Scan for the cell matching the given text and deliver its [x, y] coordinate at center. 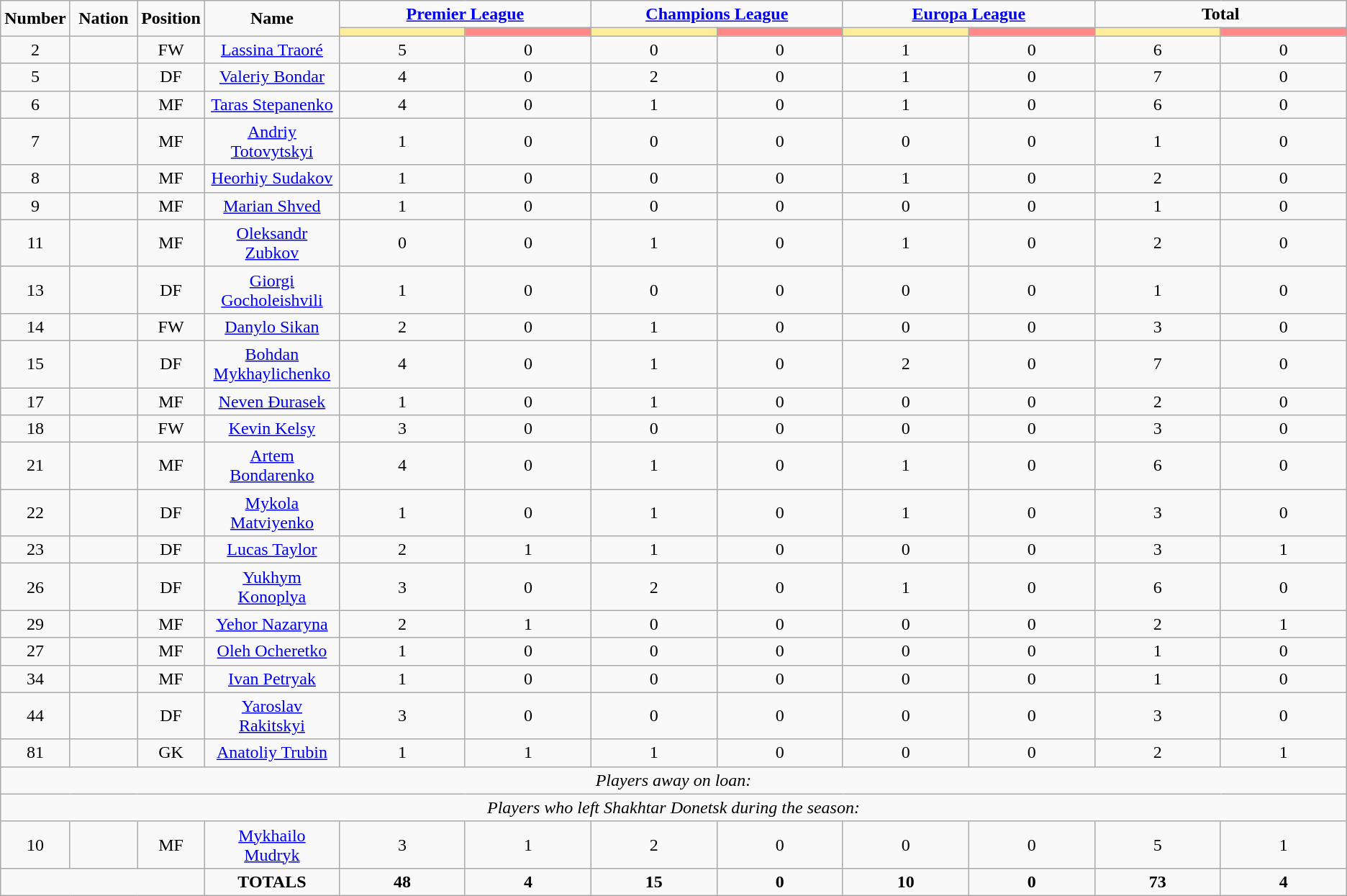
Giorgi Gocholeishvili [272, 289]
48 [402, 882]
Neven Đurasek [272, 401]
14 [35, 327]
81 [35, 753]
Mykhailo Mudryk [272, 845]
Mykola Matviyenko [272, 512]
Champions League [717, 14]
23 [35, 550]
8 [35, 178]
Yukhym Konoplya [272, 587]
17 [35, 401]
Artem Bondarenko [272, 466]
Valeriy Bondar [272, 77]
13 [35, 289]
44 [35, 715]
Lassina Traoré [272, 50]
Players who left Shakhtar Donetsk during the season: [673, 807]
Europa League [969, 14]
Yaroslav Rakitskyi [272, 715]
GK [171, 753]
18 [35, 429]
22 [35, 512]
21 [35, 466]
Andriy Totovytskyi [272, 141]
Bohdan Mykhaylichenko [272, 364]
9 [35, 206]
34 [35, 679]
Oleh Ocheretko [272, 651]
Premier League [465, 14]
Total [1220, 14]
Lucas Taylor [272, 550]
TOTALS [272, 882]
Heorhiy Sudakov [272, 178]
Yehor Nazaryna [272, 624]
27 [35, 651]
Players away on loan: [673, 780]
Anatoliy Trubin [272, 753]
Danylo Sikan [272, 327]
Kevin Kelsy [272, 429]
Taras Stepanenko [272, 104]
11 [35, 243]
Ivan Petryak [272, 679]
26 [35, 587]
Marian Shved [272, 206]
Oleksandr Zubkov [272, 243]
Name [272, 19]
Number [35, 19]
73 [1157, 882]
29 [35, 624]
Nation [104, 19]
Position [171, 19]
